Output the [x, y] coordinate of the center of the cell containing the given text.  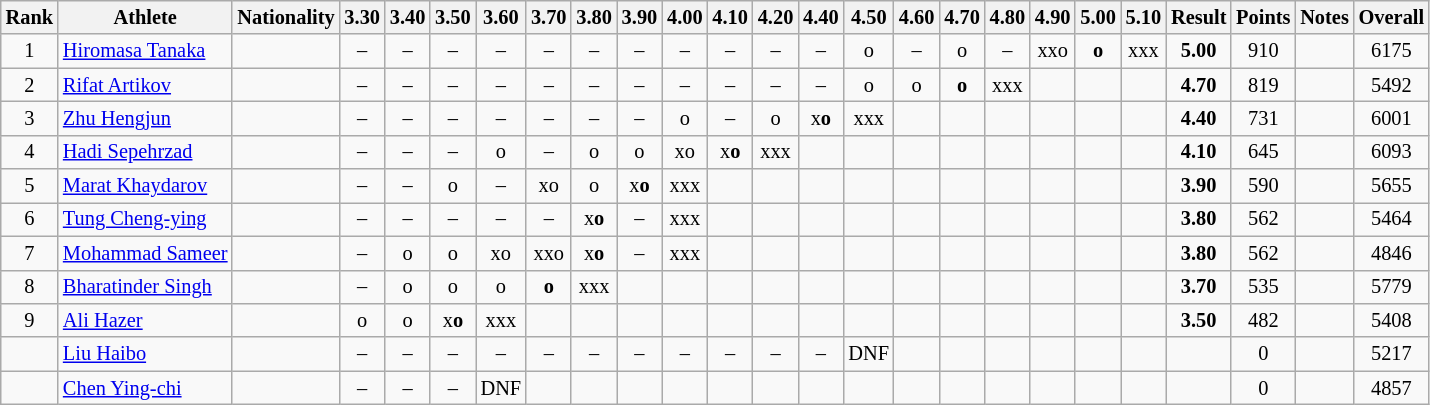
4.60 [916, 17]
731 [1263, 118]
4846 [1392, 253]
5655 [1392, 186]
Overall [1392, 17]
Marat Khaydarov [145, 186]
7 [30, 253]
Points [1263, 17]
4 [30, 152]
4.90 [1052, 17]
Ali Hazer [145, 320]
482 [1263, 320]
3.30 [362, 17]
Result [1198, 17]
Notes [1324, 17]
8 [30, 287]
Nationality [286, 17]
6001 [1392, 118]
6 [30, 219]
Chen Ying-chi [145, 388]
3.40 [408, 17]
Tung Cheng-ying [145, 219]
5.10 [1144, 17]
535 [1263, 287]
5492 [1392, 85]
5408 [1392, 320]
3 [30, 118]
Rifat Artikov [145, 85]
Liu Haibo [145, 354]
5779 [1392, 287]
645 [1263, 152]
4857 [1392, 388]
Rank [30, 17]
910 [1263, 51]
590 [1263, 186]
Bharatinder Singh [145, 287]
6093 [1392, 152]
6175 [1392, 51]
4.00 [684, 17]
Mohammad Sameer [145, 253]
5 [30, 186]
4.20 [776, 17]
819 [1263, 85]
Hiromasa Tanaka [145, 51]
2 [30, 85]
4.80 [1008, 17]
5217 [1392, 354]
3.60 [501, 17]
1 [30, 51]
9 [30, 320]
Athlete [145, 17]
Zhu Hengjun [145, 118]
Hadi Sepehrzad [145, 152]
4.50 [869, 17]
5464 [1392, 219]
